Output the (X, Y) coordinate of the center of the cell containing the given text.  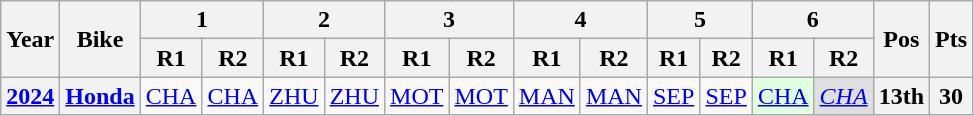
4 (580, 20)
1 (202, 20)
Pos (901, 39)
Year (30, 39)
Bike (100, 39)
2 (324, 20)
6 (812, 20)
13th (901, 96)
Pts (952, 39)
2024 (30, 96)
5 (700, 20)
Honda (100, 96)
30 (952, 96)
3 (450, 20)
